Scan for the cell matching the given text and deliver its [x, y] coordinate at center. 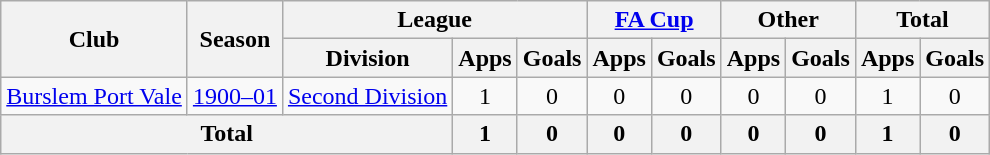
FA Cup [654, 20]
Club [94, 39]
1900–01 [234, 96]
Division [367, 58]
Season [234, 39]
Other [788, 20]
Burslem Port Vale [94, 96]
League [434, 20]
Second Division [367, 96]
